Return the (x, y) coordinate for the center point of the cell that contains the specified text.  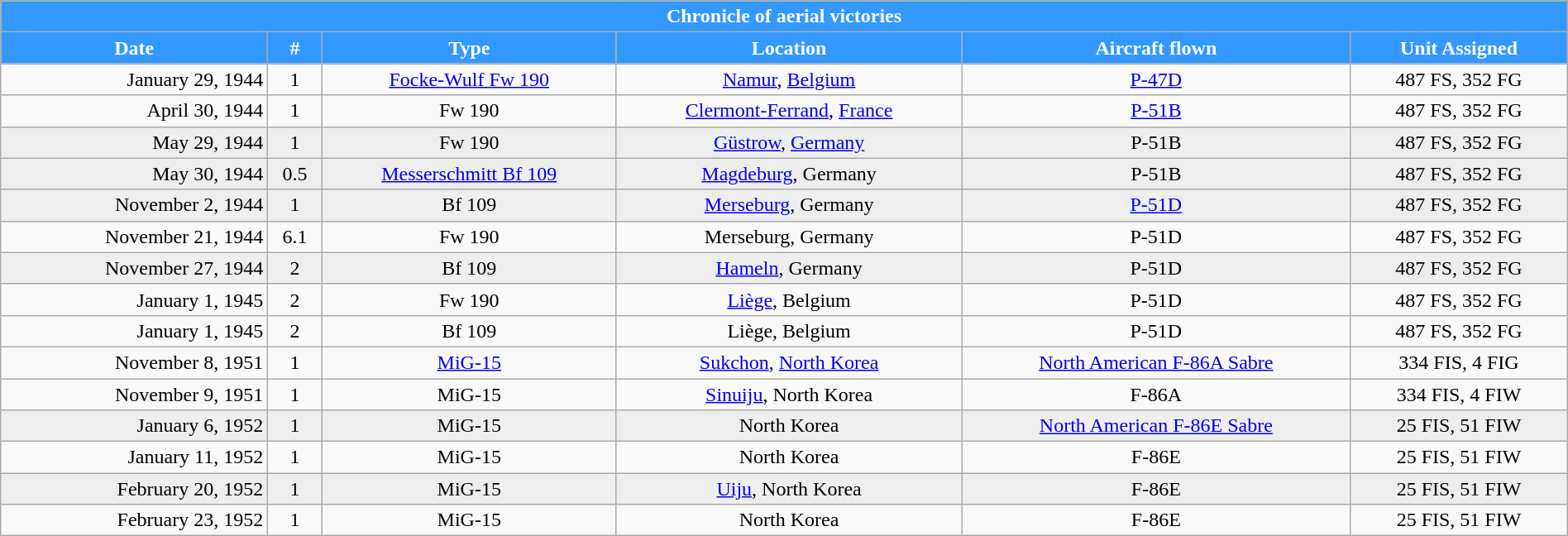
November 27, 1944 (134, 268)
May 30, 1944 (134, 174)
January 11, 1952 (134, 457)
6.1 (295, 237)
Magdeburg, Germany (789, 174)
Hameln, Germany (789, 268)
Location (789, 48)
January 29, 1944 (134, 79)
Date (134, 48)
Uiju, North Korea (789, 489)
November 21, 1944 (134, 237)
Sukchon, North Korea (789, 362)
Focke-Wulf Fw 190 (469, 79)
Unit Assigned (1459, 48)
November 9, 1951 (134, 395)
January 6, 1952 (134, 426)
May 29, 1944 (134, 142)
November 2, 1944 (134, 205)
Clermont-Ferrand, France (789, 111)
Güstrow, Germany (789, 142)
Messerschmitt Bf 109 (469, 174)
February 23, 1952 (134, 520)
0.5 (295, 174)
Sinuiju, North Korea (789, 395)
Type (469, 48)
November 8, 1951 (134, 362)
February 20, 1952 (134, 489)
Namur, Belgium (789, 79)
334 FIS, 4 FIW (1459, 395)
Chronicle of aerial victories (784, 17)
Aircraft flown (1156, 48)
North American F-86E Sabre (1156, 426)
North American F-86A Sabre (1156, 362)
# (295, 48)
April 30, 1944 (134, 111)
F-86A (1156, 395)
334 FIS, 4 FIG (1459, 362)
P-47D (1156, 79)
